Detect which cell encompasses the target text, then output its (x, y) center coordinate. 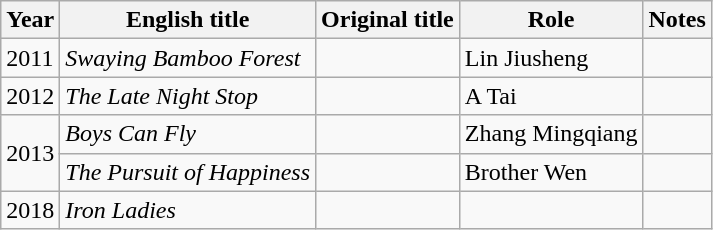
Year (30, 20)
2012 (30, 96)
Original title (388, 20)
Iron Ladies (188, 210)
2011 (30, 58)
The Late Night Stop (188, 96)
Role (551, 20)
2018 (30, 210)
Zhang Mingqiang (551, 134)
A Tai (551, 96)
Boys Can Fly (188, 134)
The Pursuit of Happiness (188, 172)
English title (188, 20)
Notes (677, 20)
Lin Jiusheng (551, 58)
2013 (30, 153)
Brother Wen (551, 172)
Swaying Bamboo Forest (188, 58)
